Return the (x, y) coordinate for the center point of the cell that contains the specified text.  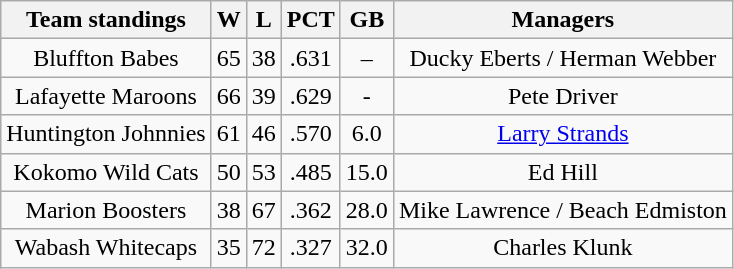
.327 (310, 248)
.570 (310, 134)
Pete Driver (562, 96)
Huntington Johnnies (106, 134)
6.0 (366, 134)
39 (264, 96)
53 (264, 172)
32.0 (366, 248)
28.0 (366, 210)
35 (228, 248)
GB (366, 20)
W (228, 20)
Kokomo Wild Cats (106, 172)
61 (228, 134)
.629 (310, 96)
– (366, 58)
.631 (310, 58)
PCT (310, 20)
72 (264, 248)
46 (264, 134)
67 (264, 210)
Larry Strands (562, 134)
50 (228, 172)
15.0 (366, 172)
Bluffton Babes (106, 58)
66 (228, 96)
Marion Boosters (106, 210)
Mike Lawrence / Beach Edmiston (562, 210)
L (264, 20)
Charles Klunk (562, 248)
Ducky Eberts / Herman Webber (562, 58)
Ed Hill (562, 172)
Team standings (106, 20)
- (366, 96)
Wabash Whitecaps (106, 248)
.485 (310, 172)
65 (228, 58)
.362 (310, 210)
Lafayette Maroons (106, 96)
Managers (562, 20)
